Identify which cell holds the provided text, then report its (X, Y) central coordinate. 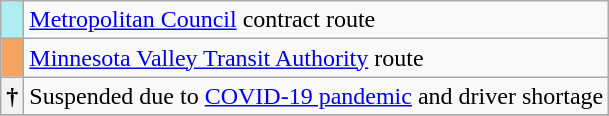
Suspended due to COVID-19 pandemic and driver shortage (316, 96)
Minnesota Valley Transit Authority route (316, 58)
Metropolitan Council contract route (316, 20)
† (12, 96)
